Determine the (x, y) coordinate at the center of the cell enclosing the given text.  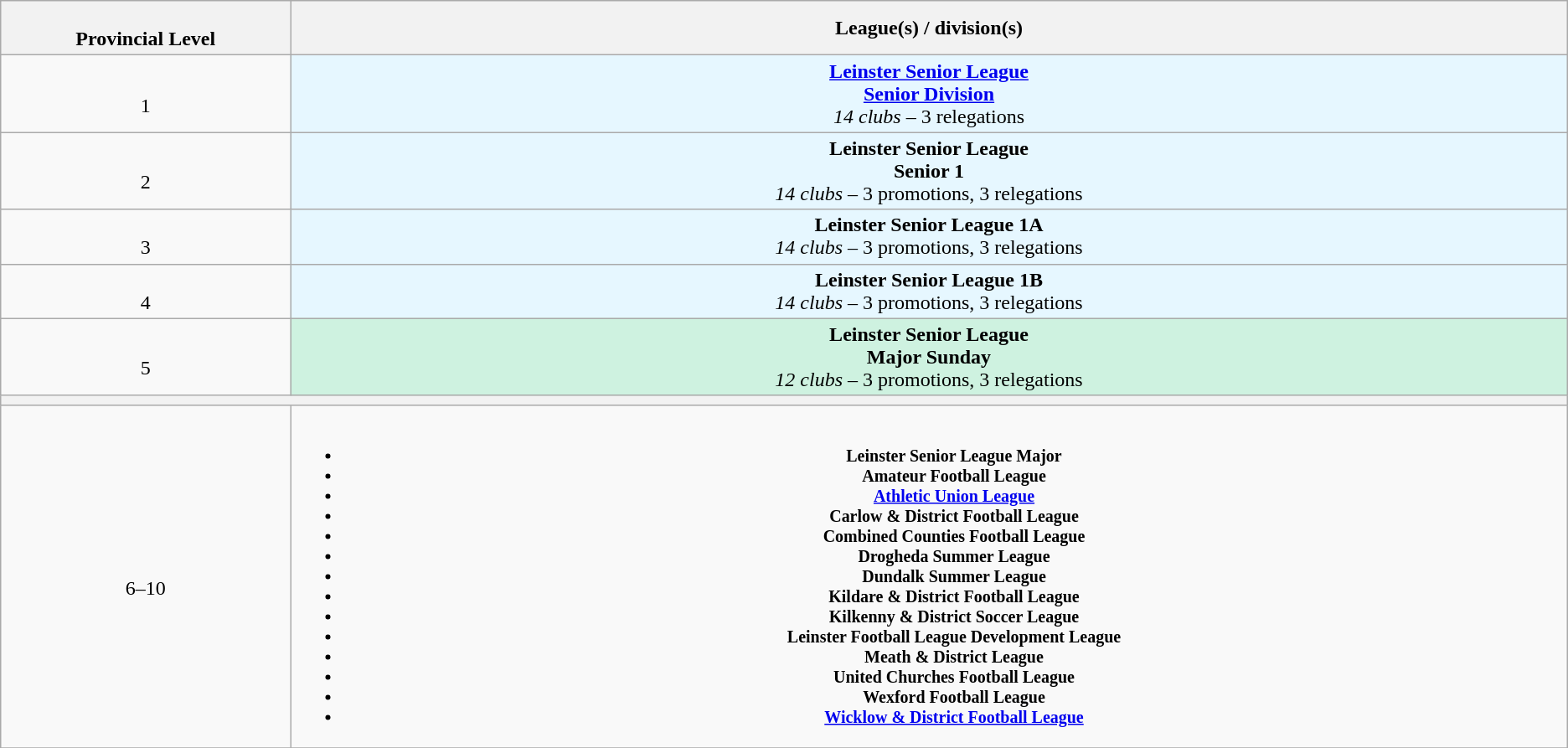
Leinster Senior League Senior 114 clubs – 3 promotions, 3 relegations (929, 171)
6–10 (146, 576)
4 (146, 291)
Leinster Senior League Major Sunday12 clubs – 3 promotions, 3 relegations (929, 357)
League(s) / division(s) (929, 28)
1 (146, 94)
Provincial Level (146, 28)
Leinster Senior League 1A14 clubs – 3 promotions, 3 relegations (929, 236)
2 (146, 171)
Leinster Senior League 1B14 clubs – 3 promotions, 3 relegations (929, 291)
5 (146, 357)
3 (146, 236)
Leinster Senior League Senior Division14 clubs – 3 relegations (929, 94)
